Extract the [X, Y] coordinate from the center of the cell holding the provided text.  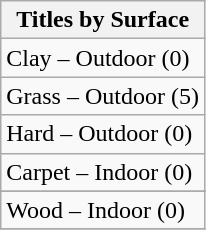
Carpet – Indoor (0) [103, 172]
Clay – Outdoor (0) [103, 58]
Wood – Indoor (0) [103, 210]
Titles by Surface [103, 20]
Grass – Outdoor (5) [103, 96]
Hard – Outdoor (0) [103, 134]
